From the cell containing the given text, extract its center point as [X, Y] coordinate. 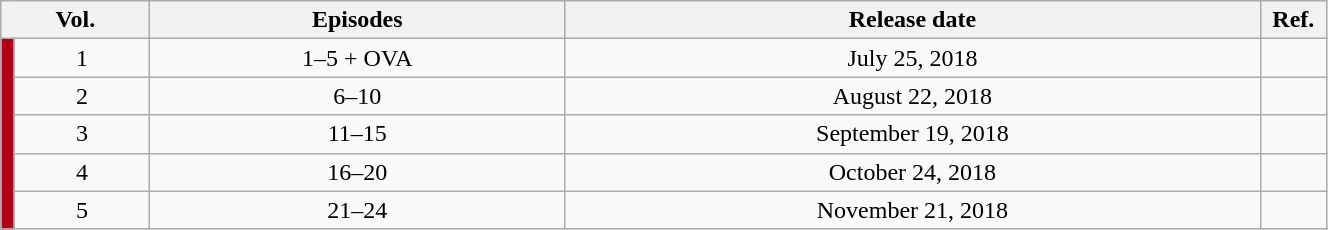
Vol. [76, 20]
Release date [912, 20]
November 21, 2018 [912, 210]
11–15 [358, 134]
2 [82, 96]
Episodes [358, 20]
5 [82, 210]
4 [82, 172]
October 24, 2018 [912, 172]
3 [82, 134]
6–10 [358, 96]
September 19, 2018 [912, 134]
16–20 [358, 172]
August 22, 2018 [912, 96]
1–5 + OVA [358, 58]
Ref. [1293, 20]
1 [82, 58]
21–24 [358, 210]
July 25, 2018 [912, 58]
